Return [x, y] of the center of cell containing provided text 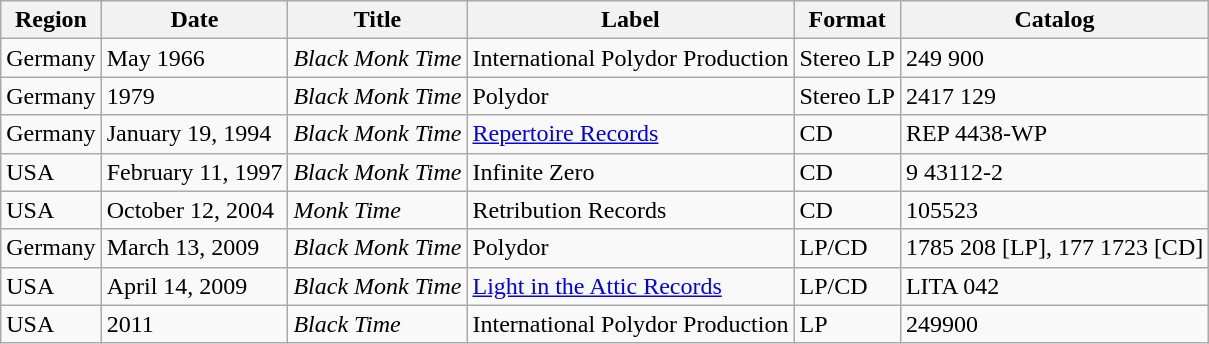
1979 [194, 96]
March 13, 2009 [194, 248]
LITA 042 [1054, 286]
Black Time [378, 324]
Catalog [1054, 20]
Monk Time [378, 210]
April 14, 2009 [194, 286]
2011 [194, 324]
Date [194, 20]
REP 4438-WP [1054, 134]
249 900 [1054, 58]
LP [847, 324]
February 11, 1997 [194, 172]
2417 129 [1054, 96]
January 19, 1994 [194, 134]
Light in the Attic Records [630, 286]
Format [847, 20]
249900 [1054, 324]
105523 [1054, 210]
May 1966 [194, 58]
Region [51, 20]
Infinite Zero [630, 172]
9 43112-2 [1054, 172]
Retribution Records [630, 210]
Title [378, 20]
1785 208 [LP], 177 1723 [CD] [1054, 248]
Repertoire Records [630, 134]
Label [630, 20]
October 12, 2004 [194, 210]
